Extract the (x, y) coordinate from the center of the cell holding the provided text.  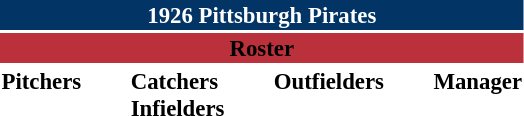
Roster (262, 48)
1926 Pittsburgh Pirates (262, 15)
